Scan for the cell matching the given text and deliver its [x, y] coordinate at center. 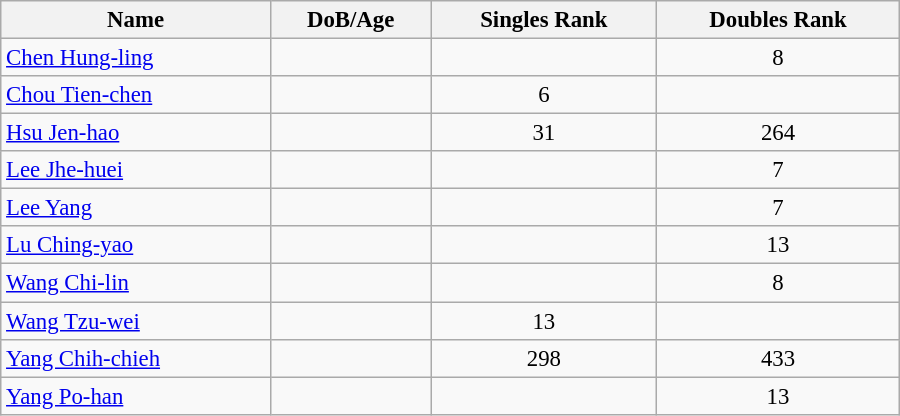
Name [136, 20]
Wang Chi-lin [136, 283]
Hsu Jen-hao [136, 133]
DoB/Age [350, 20]
6 [544, 95]
31 [544, 133]
Singles Rank [544, 20]
Yang Po-han [136, 396]
Lee Yang [136, 208]
298 [544, 358]
Doubles Rank [778, 20]
Lu Ching-yao [136, 245]
Yang Chih-chieh [136, 358]
Wang Tzu-wei [136, 321]
Chou Tien-chen [136, 95]
Chen Hung-ling [136, 58]
Lee Jhe-huei [136, 170]
433 [778, 358]
264 [778, 133]
